Capture the cell that displays the provided text and extract its (X, Y) central coordinate. 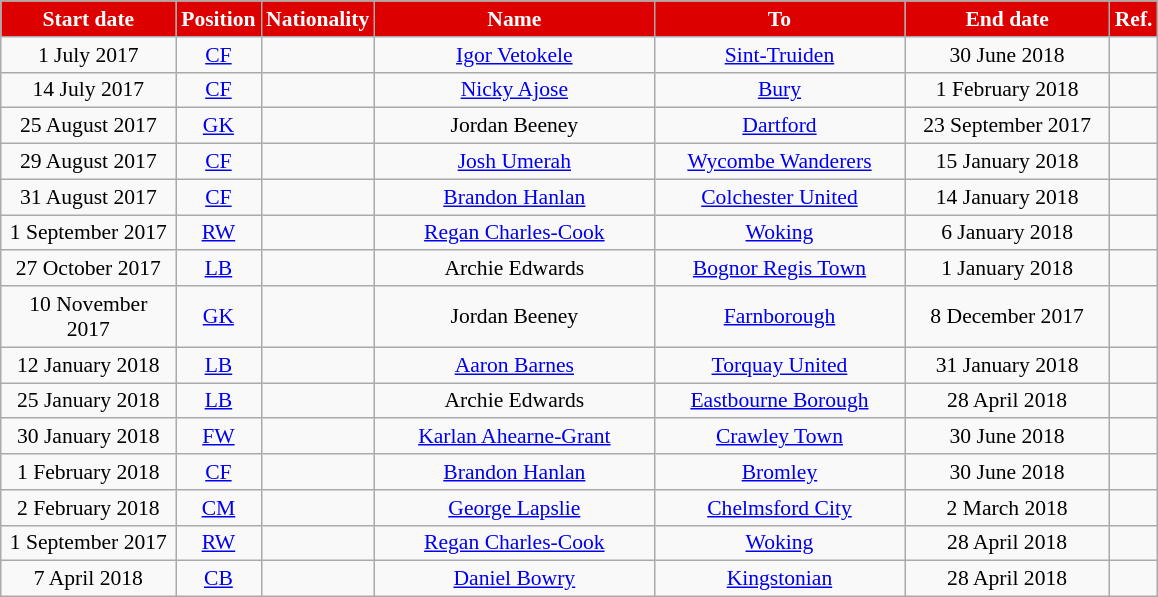
Aaron Barnes (514, 365)
Josh Umerah (514, 162)
27 October 2017 (88, 269)
1 January 2018 (1008, 269)
FW (218, 437)
15 January 2018 (1008, 162)
2 March 2018 (1008, 508)
Eastbourne Borough (779, 401)
Name (514, 19)
29 August 2017 (88, 162)
To (779, 19)
1 July 2017 (88, 55)
7 April 2018 (88, 579)
Bury (779, 90)
Ref. (1134, 19)
CB (218, 579)
Position (218, 19)
Karlan Ahearne-Grant (514, 437)
Start date (88, 19)
Nationality (318, 19)
Dartford (779, 126)
Farnborough (779, 316)
Kingstonian (779, 579)
12 January 2018 (88, 365)
Torquay United (779, 365)
31 August 2017 (88, 197)
14 July 2017 (88, 90)
Sint-Truiden (779, 55)
Crawley Town (779, 437)
25 January 2018 (88, 401)
CM (218, 508)
Daniel Bowry (514, 579)
6 January 2018 (1008, 233)
14 January 2018 (1008, 197)
Bognor Regis Town (779, 269)
2 February 2018 (88, 508)
Colchester United (779, 197)
8 December 2017 (1008, 316)
30 January 2018 (88, 437)
Wycombe Wanderers (779, 162)
25 August 2017 (88, 126)
Nicky Ajose (514, 90)
Igor Vetokele (514, 55)
23 September 2017 (1008, 126)
George Lapslie (514, 508)
Chelmsford City (779, 508)
Bromley (779, 472)
31 January 2018 (1008, 365)
End date (1008, 19)
10 November 2017 (88, 316)
